Scan for the cell matching the given text and deliver its [x, y] coordinate at center. 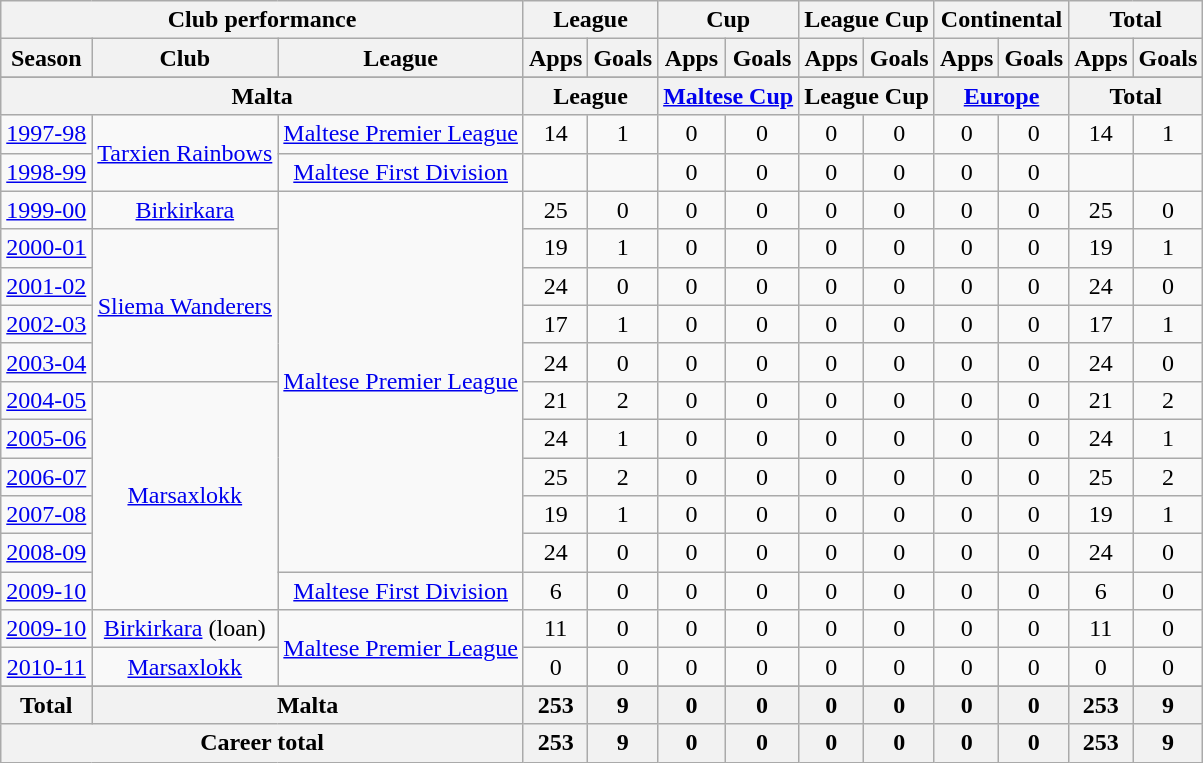
Maltese Cup [728, 96]
Continental [1001, 20]
Europe [1001, 96]
2002-03 [46, 324]
2008-09 [46, 553]
Career total [262, 743]
Sliema Wanderers [185, 305]
2007-08 [46, 515]
Club [185, 58]
Tarxien Rainbows [185, 153]
Season [46, 58]
Birkirkara (loan) [185, 629]
2010-11 [46, 667]
1998-99 [46, 172]
2003-04 [46, 362]
1997-98 [46, 134]
2000-01 [46, 248]
2006-07 [46, 477]
1999-00 [46, 210]
2001-02 [46, 286]
2005-06 [46, 438]
Cup [728, 20]
Club performance [262, 20]
2004-05 [46, 400]
Birkirkara [185, 210]
